Pinpoint the cell where the given text exists, returning its [x, y] midpoint coordinate. 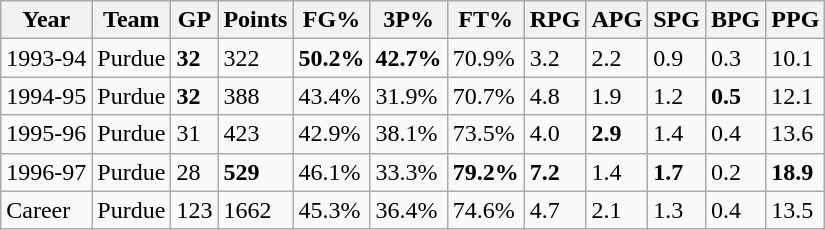
3P% [408, 20]
2.1 [617, 210]
1996-97 [46, 172]
0.5 [735, 96]
4.7 [555, 210]
1.3 [677, 210]
BPG [735, 20]
42.7% [408, 58]
Team [132, 20]
13.6 [796, 134]
3.2 [555, 58]
1.9 [617, 96]
73.5% [486, 134]
1.7 [677, 172]
38.1% [408, 134]
70.7% [486, 96]
FG% [332, 20]
1.2 [677, 96]
529 [256, 172]
2.2 [617, 58]
0.3 [735, 58]
10.1 [796, 58]
1994-95 [46, 96]
0.2 [735, 172]
70.9% [486, 58]
4.0 [555, 134]
18.9 [796, 172]
GP [194, 20]
36.4% [408, 210]
31 [194, 134]
13.5 [796, 210]
45.3% [332, 210]
1995-96 [46, 134]
79.2% [486, 172]
1662 [256, 210]
SPG [677, 20]
12.1 [796, 96]
Points [256, 20]
Career [46, 210]
388 [256, 96]
APG [617, 20]
423 [256, 134]
33.3% [408, 172]
FT% [486, 20]
74.6% [486, 210]
123 [194, 210]
1993-94 [46, 58]
4.8 [555, 96]
PPG [796, 20]
7.2 [555, 172]
42.9% [332, 134]
43.4% [332, 96]
46.1% [332, 172]
0.9 [677, 58]
28 [194, 172]
Year [46, 20]
2.9 [617, 134]
RPG [555, 20]
31.9% [408, 96]
50.2% [332, 58]
322 [256, 58]
